Find where the given text appears and provide that cell's center as (X, Y) coordinate. 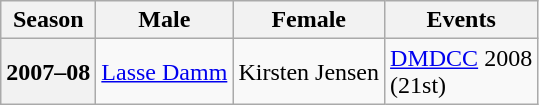
Lasse Damm (164, 72)
Events (462, 20)
Season (48, 20)
Female (309, 20)
Male (164, 20)
DMDCC 2008 (21st) (462, 72)
2007–08 (48, 72)
Kirsten Jensen (309, 72)
